Output the [x, y] coordinate of the center of the cell containing the given text.  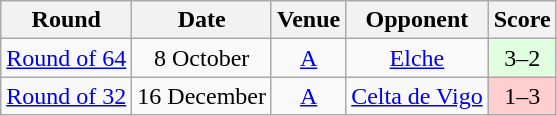
Opponent [417, 20]
16 December [202, 96]
Round [66, 20]
Score [522, 20]
1–3 [522, 96]
Round of 64 [66, 58]
3–2 [522, 58]
Venue [308, 20]
8 October [202, 58]
Round of 32 [66, 96]
Date [202, 20]
Elche [417, 58]
Celta de Vigo [417, 96]
